Provide the (x, y) coordinate of the cell's center where the given text is located.  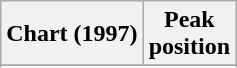
Chart (1997) (72, 34)
Peakposition (189, 34)
